For the text-containing cell, return its midpoint in (x, y) coordinate format. 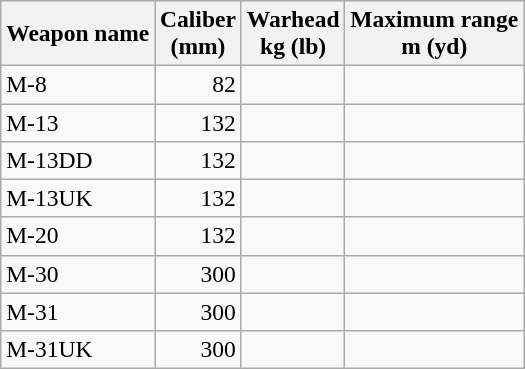
Weapon name (78, 32)
M-31 (78, 312)
M-13UK (78, 198)
82 (198, 84)
M-8 (78, 84)
Caliber (mm) (198, 32)
Maximum rangem (yd) (434, 32)
M-31UK (78, 349)
M-30 (78, 274)
Warheadkg (lb) (293, 32)
M-20 (78, 236)
M-13DD (78, 160)
M-13 (78, 122)
